Locate the cell with the specified text and output its [X, Y] center coordinate. 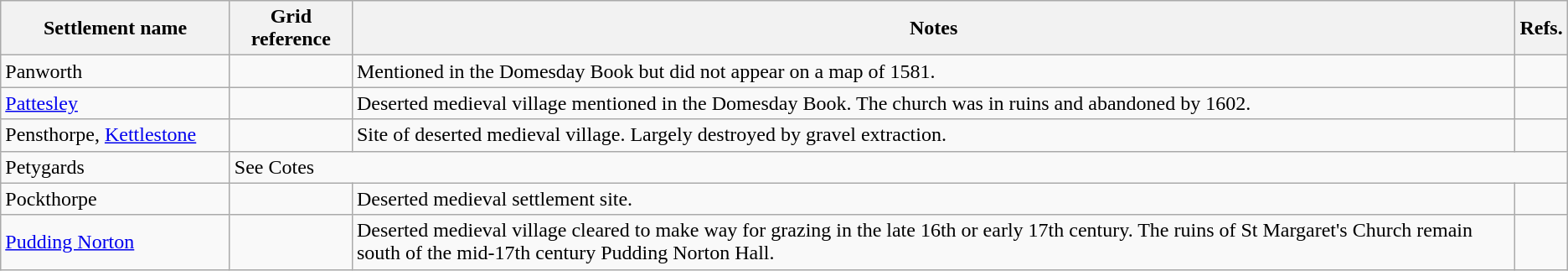
See Cotes [898, 167]
Deserted medieval village mentioned in the Domesday Book. The church was in ruins and abandoned by 1602. [933, 103]
Panworth [116, 71]
Pensthorpe, Kettlestone [116, 135]
Refs. [1541, 29]
Grid reference [291, 29]
Notes [933, 29]
Pudding Norton [116, 242]
Site of deserted medieval village. Largely destroyed by gravel extraction. [933, 135]
Pattesley [116, 103]
Petygards [116, 167]
Mentioned in the Domesday Book but did not appear on a map of 1581. [933, 71]
Deserted medieval settlement site. [933, 199]
Settlement name [116, 29]
Pockthorpe [116, 199]
